Identify which cell holds the provided text, then report its (X, Y) central coordinate. 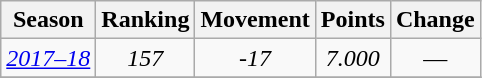
2017–18 (48, 58)
157 (146, 58)
Movement (255, 20)
Change (435, 20)
7.000 (352, 58)
Ranking (146, 20)
— (435, 58)
Points (352, 20)
Season (48, 20)
-17 (255, 58)
